Find where the given text appears and provide that cell's center as (X, Y) coordinate. 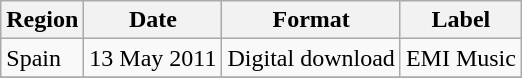
Format (311, 20)
Digital download (311, 58)
Date (153, 20)
Spain (42, 58)
Label (460, 20)
Region (42, 20)
EMI Music (460, 58)
13 May 2011 (153, 58)
